Extract the (x, y) coordinate from the center of the cell holding the provided text.  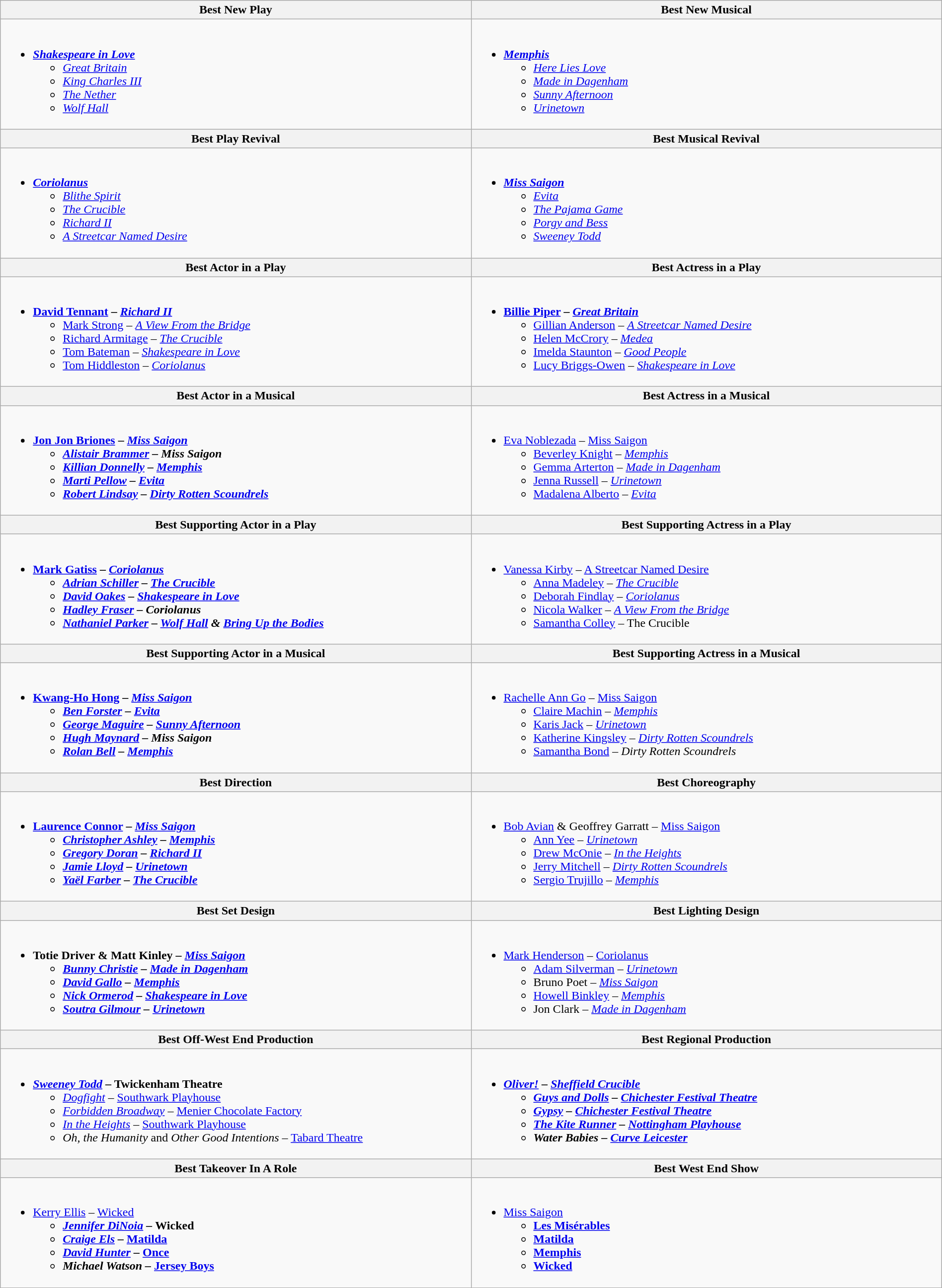
Miss SaigonLes MisérablesMatildaMemphisWicked (706, 1233)
Best Actor in a Play (235, 267)
Best Supporting Actress in a Musical (706, 653)
Best Actress in a Musical (706, 396)
Best Supporting Actor in a Play (235, 525)
Best Off-West End Production (235, 1040)
Kwang-Ho Hong – Miss SaigonBen Forster – EvitaGeorge Maguire – Sunny AfternoonHugh Maynard – Miss SaigonRolan Bell – Memphis (235, 717)
Best Supporting Actor in a Musical (235, 653)
Shakespeare in LoveGreat BritainKing Charles IIIThe NetherWolf Hall (235, 75)
Best Actor in a Musical (235, 396)
Best Lighting Design (706, 911)
Best New Play (235, 10)
Eva Noblezada – Miss SaigonBeverley Knight – MemphisGemma Arterton – Made in DagenhamJenna Russell – UrinetownMadalena Alberto – Evita (706, 460)
Best Actress in a Play (706, 267)
Best Takeover In A Role (235, 1168)
Best New Musical (706, 10)
Best Supporting Actress in a Play (706, 525)
Best Play Revival (235, 139)
Best Set Design (235, 911)
Miss SaigonEvitaThe Pajama GamePorgy and BessSweeney Todd (706, 203)
Laurence Connor – Miss SaigonChristopher Ashley – MemphisGregory Doran – Richard IIJamie Lloyd – UrinetownYaël Farber – The Crucible (235, 846)
Jon Jon Briones – Miss SaigonAlistair Brammer – Miss SaigonKillian Donnelly – MemphisMarti Pellow – EvitaRobert Lindsay – Dirty Rotten Scoundrels (235, 460)
Best Musical Revival (706, 139)
Best Direction (235, 782)
Best Regional Production (706, 1040)
Best West End Show (706, 1168)
Kerry Ellis – WickedJennifer DiNoia – WickedCraige Els – MatildaDavid Hunter – OnceMichael Watson – Jersey Boys (235, 1233)
Mark Henderson – CoriolanusAdam Silverman – UrinetownBruno Poet – Miss SaigonHowell Binkley – MemphisJon Clark – Made in Dagenham (706, 976)
MemphisHere Lies LoveMade in DagenhamSunny AfternoonUrinetown (706, 75)
CoriolanusBlithe SpiritThe CrucibleRichard IIA Streetcar Named Desire (235, 203)
Best Choreography (706, 782)
